Scan for the cell matching the given text and deliver its [X, Y] coordinate at center. 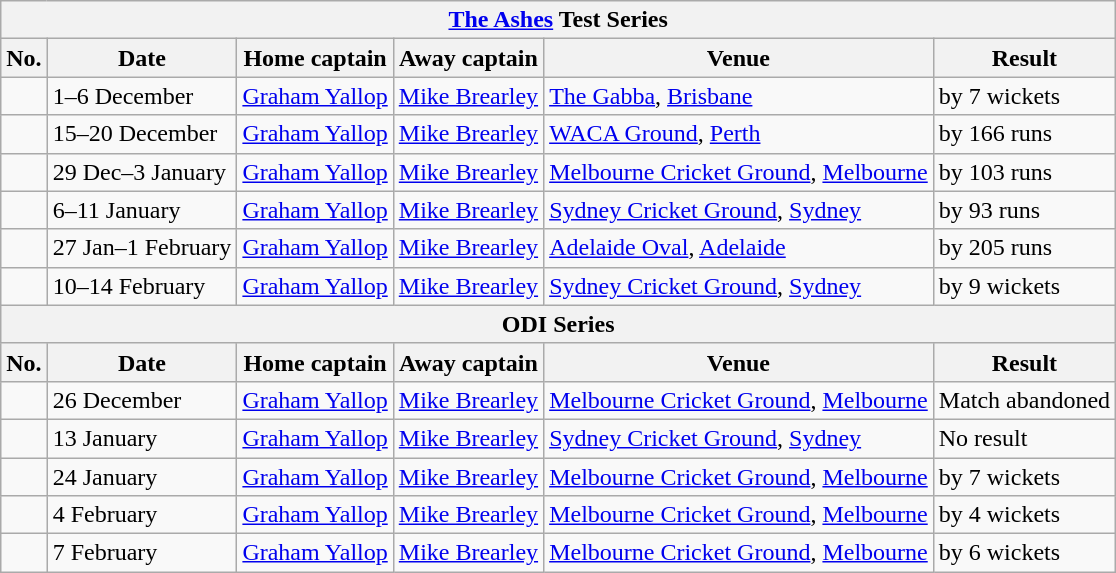
by 103 runs [1024, 172]
4 February [142, 515]
The Ashes Test Series [558, 20]
Match abandoned [1024, 400]
by 93 runs [1024, 210]
7 February [142, 553]
No result [1024, 438]
The Gabba, Brisbane [739, 96]
15–20 December [142, 134]
27 Jan–1 February [142, 248]
by 9 wickets [1024, 286]
13 January [142, 438]
by 166 runs [1024, 134]
WACA Ground, Perth [739, 134]
1–6 December [142, 96]
29 Dec–3 January [142, 172]
by 205 runs [1024, 248]
Adelaide Oval, Adelaide [739, 248]
24 January [142, 477]
6–11 January [142, 210]
by 6 wickets [1024, 553]
10–14 February [142, 286]
by 4 wickets [1024, 515]
26 December [142, 400]
ODI Series [558, 324]
